Search for the cell housing the specified text and yield its [X, Y] center coordinate. 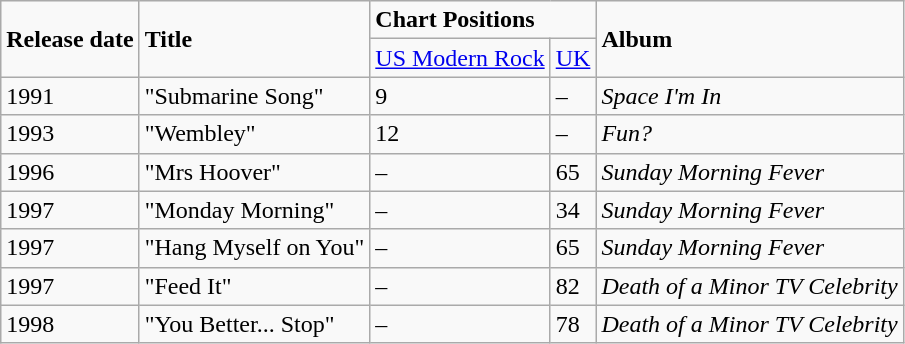
"You Better... Stop" [254, 324]
Album [750, 39]
"Feed It" [254, 286]
Space I'm In [750, 96]
"Mrs Hoover" [254, 172]
1996 [70, 172]
1993 [70, 134]
Release date [70, 39]
UK [573, 58]
US Modern Rock [460, 58]
34 [573, 210]
78 [573, 324]
1998 [70, 324]
Title [254, 39]
"Hang Myself on You" [254, 248]
"Monday Morning" [254, 210]
82 [573, 286]
12 [460, 134]
"Submarine Song" [254, 96]
"Wembley" [254, 134]
9 [460, 96]
Chart Positions [483, 20]
Fun? [750, 134]
1991 [70, 96]
